Determine the (x, y) coordinate at the center of the cell enclosing the given text.  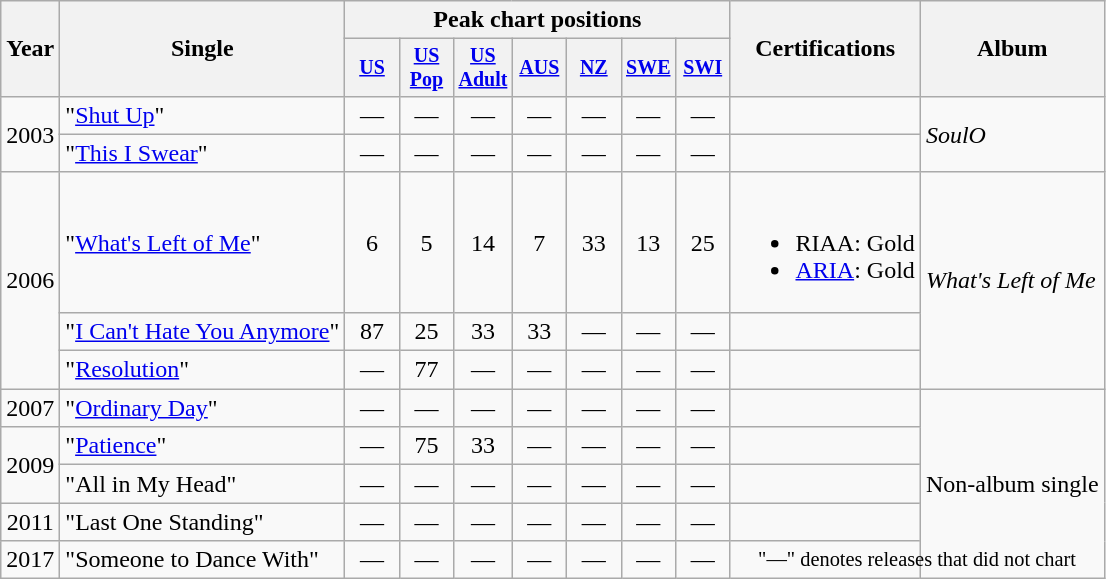
77 (426, 370)
What's Left of Me (1012, 280)
"What's Left of Me" (202, 242)
US Pop (426, 68)
"Patience" (202, 446)
SWI (702, 68)
Peak chart positions (538, 20)
"I Can't Hate You Anymore" (202, 331)
AUS (539, 68)
US (372, 68)
2006 (30, 280)
2009 (30, 465)
"This I Swear" (202, 153)
7 (539, 242)
13 (648, 242)
14 (483, 242)
Album (1012, 49)
SoulO (1012, 134)
"—" denotes releases that did not chart (917, 560)
2011 (30, 522)
RIAA: GoldARIA: Gold (825, 242)
6 (372, 242)
Year (30, 49)
"All in My Head" (202, 484)
"Last One Standing" (202, 522)
NZ (594, 68)
"Resolution" (202, 370)
Non-album single (1012, 484)
2003 (30, 134)
2007 (30, 408)
"Shut Up" (202, 115)
SWE (648, 68)
75 (426, 446)
Certifications (825, 49)
Single (202, 49)
"Someone to Dance With" (202, 560)
2017 (30, 560)
US Adult (483, 68)
87 (372, 331)
"Ordinary Day" (202, 408)
5 (426, 242)
